Extract the (X, Y) coordinate from the center of the cell holding the provided text.  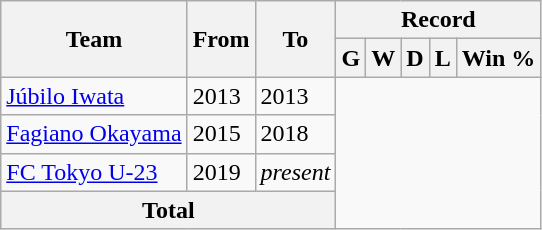
FC Tokyo U-23 (94, 172)
Record (438, 20)
G (351, 58)
2019 (221, 172)
W (384, 58)
Team (94, 39)
2015 (221, 134)
Júbilo Iwata (94, 96)
2018 (296, 134)
present (296, 172)
To (296, 39)
L (442, 58)
Win % (498, 58)
Total (168, 210)
D (415, 58)
Fagiano Okayama (94, 134)
From (221, 39)
